Find where the given text appears and provide that cell's center as (x, y) coordinate. 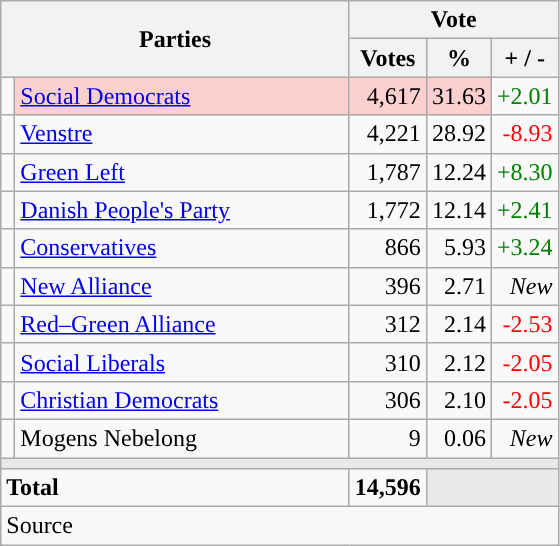
396 (388, 286)
5.93 (458, 248)
Venstre (182, 134)
31.63 (458, 96)
4,617 (388, 96)
Votes (388, 58)
14,596 (388, 488)
310 (388, 362)
2.71 (458, 286)
Total (176, 488)
Christian Democrats (182, 400)
1,787 (388, 172)
866 (388, 248)
-2.53 (524, 324)
+3.24 (524, 248)
Green Left (182, 172)
Danish People's Party (182, 210)
+8.30 (524, 172)
Parties (176, 39)
12.14 (458, 210)
New Alliance (182, 286)
2.10 (458, 400)
Conservatives (182, 248)
Vote (454, 20)
-8.93 (524, 134)
312 (388, 324)
2.14 (458, 324)
+ / - (524, 58)
Social Democrats (182, 96)
9 (388, 438)
+2.01 (524, 96)
% (458, 58)
Mogens Nebelong (182, 438)
1,772 (388, 210)
Source (280, 526)
4,221 (388, 134)
12.24 (458, 172)
Social Liberals (182, 362)
0.06 (458, 438)
306 (388, 400)
28.92 (458, 134)
+2.41 (524, 210)
Red–Green Alliance (182, 324)
2.12 (458, 362)
